Search for the cell housing the specified text and yield its (x, y) center coordinate. 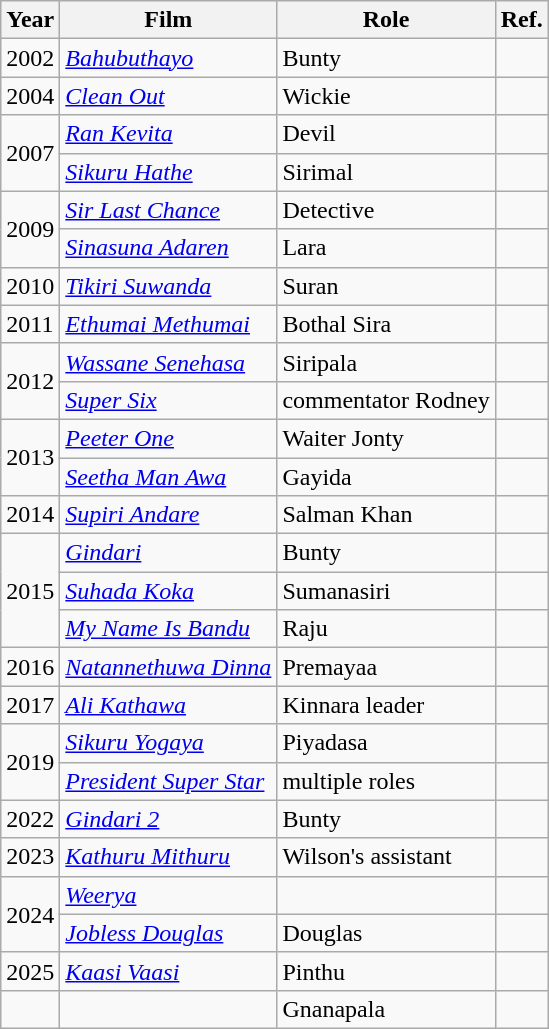
2004 (30, 96)
Gindari 2 (168, 819)
Douglas (386, 933)
Siripala (386, 362)
Seetha Man Awa (168, 477)
Kathuru Mithuru (168, 857)
Film (168, 20)
Salman Khan (386, 515)
Gnanapala (386, 1009)
2025 (30, 971)
2016 (30, 667)
Bahubuthayo (168, 58)
2010 (30, 286)
Wassane Senehasa (168, 362)
Devil (386, 134)
2011 (30, 324)
Raju (386, 629)
Suran (386, 286)
Wickie (386, 96)
2002 (30, 58)
Role (386, 20)
Sinasuna Adaren (168, 248)
2007 (30, 153)
multiple roles (386, 781)
Weerya (168, 895)
2013 (30, 457)
Ali Kathawa (168, 705)
Suhada Koka (168, 591)
Natannethuwa Dinna (168, 667)
Sikuru Hathe (168, 172)
Pinthu (386, 971)
Super Six (168, 400)
commentator Rodney (386, 400)
Lara (386, 248)
Kinnara leader (386, 705)
Jobless Douglas (168, 933)
Tikiri Suwanda (168, 286)
Premayaa (386, 667)
2019 (30, 762)
2024 (30, 914)
President Super Star (168, 781)
Gayida (386, 477)
2014 (30, 515)
Detective (386, 210)
Ran Kevita (168, 134)
Kaasi Vaasi (168, 971)
Clean Out (168, 96)
Ref. (522, 20)
My Name Is Bandu (168, 629)
Sirimal (386, 172)
2015 (30, 591)
2009 (30, 229)
Waiter Jonty (386, 438)
Supiri Andare (168, 515)
Sumanasiri (386, 591)
Piyadasa (386, 743)
Wilson's assistant (386, 857)
2022 (30, 819)
2012 (30, 381)
2023 (30, 857)
Peeter One (168, 438)
Year (30, 20)
Sir Last Chance (168, 210)
Bothal Sira (386, 324)
Gindari (168, 553)
2017 (30, 705)
Ethumai Methumai (168, 324)
Sikuru Yogaya (168, 743)
